Extract the (X, Y) coordinate from the center of the cell holding the provided text.  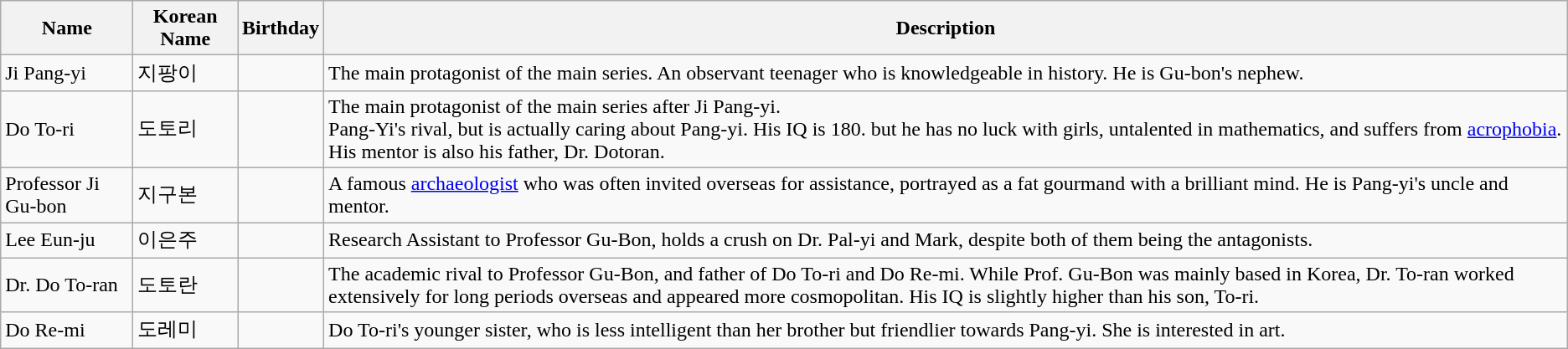
Name (67, 28)
Do Re-mi (67, 330)
Professor Ji Gu-bon (67, 194)
Ji Pang-yi (67, 74)
도레미 (186, 330)
Description (946, 28)
지팡이 (186, 74)
Research Assistant to Professor Gu-Bon, holds a crush on Dr. Pal-yi and Mark, despite both of them being the antagonists. (946, 241)
Birthday (281, 28)
Korean Name (186, 28)
Do To-ri (67, 129)
Do To-ri's younger sister, who is less intelligent than her brother but friendlier towards Pang-yi. She is interested in art. (946, 330)
도토리 (186, 129)
The main protagonist of the main series. An observant teenager who is knowledgeable in history. He is Gu-bon's nephew. (946, 74)
지구본 (186, 194)
도토란 (186, 285)
Lee Eun-ju (67, 241)
이은주 (186, 241)
Dr. Do To-ran (67, 285)
